Determine the [X, Y] coordinate at the center of the cell enclosing the given text.  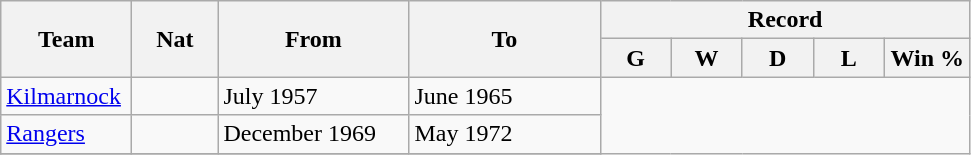
Nat [175, 39]
Kilmarnock [66, 96]
July 1957 [314, 96]
W [706, 58]
Team [66, 39]
To [504, 39]
Record [785, 20]
From [314, 39]
December 1969 [314, 134]
Win % [927, 58]
June 1965 [504, 96]
Rangers [66, 134]
May 1972 [504, 134]
G [636, 58]
L [848, 58]
D [778, 58]
